Extract the (X, Y) coordinate from the center of the cell holding the provided text.  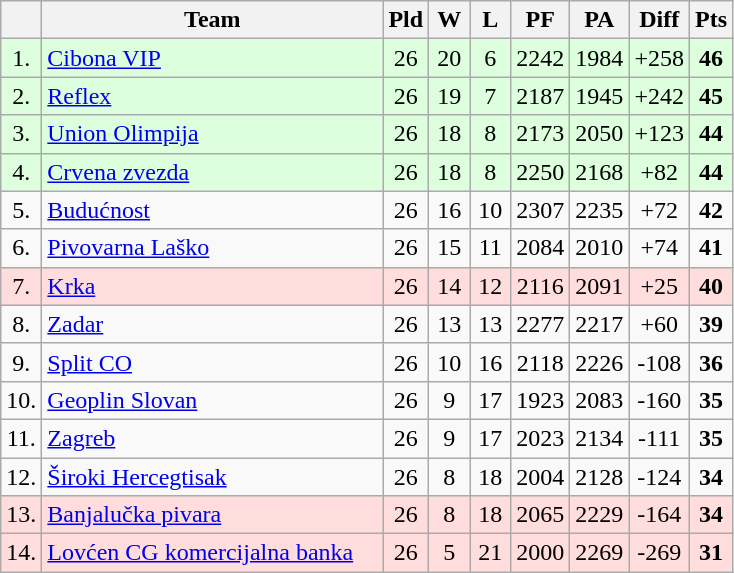
Krka (212, 286)
2269 (600, 553)
Union Olimpija (212, 134)
2128 (600, 477)
6 (490, 58)
2. (22, 96)
40 (710, 286)
+60 (660, 324)
Lovćen CG komercijalna banka (212, 553)
2118 (540, 362)
36 (710, 362)
2229 (600, 515)
2000 (540, 553)
45 (710, 96)
7. (22, 286)
39 (710, 324)
1984 (600, 58)
2307 (540, 210)
9. (22, 362)
2010 (600, 248)
2091 (600, 286)
Pld (406, 20)
Pts (710, 20)
20 (450, 58)
2083 (600, 400)
2065 (540, 515)
6. (22, 248)
2084 (540, 248)
42 (710, 210)
+258 (660, 58)
2116 (540, 286)
2250 (540, 172)
Team (212, 20)
Široki Hercegtisak (212, 477)
1923 (540, 400)
Zagreb (212, 438)
Budućnost (212, 210)
11 (490, 248)
41 (710, 248)
Cibona VIP (212, 58)
+82 (660, 172)
12 (490, 286)
L (490, 20)
Zadar (212, 324)
2226 (600, 362)
-164 (660, 515)
-111 (660, 438)
W (450, 20)
Pivovarna Laško (212, 248)
15 (450, 248)
+72 (660, 210)
Split CO (212, 362)
-160 (660, 400)
21 (490, 553)
2217 (600, 324)
11. (22, 438)
2023 (540, 438)
14. (22, 553)
31 (710, 553)
+123 (660, 134)
+242 (660, 96)
Geoplin Slovan (212, 400)
2134 (600, 438)
5. (22, 210)
-108 (660, 362)
3. (22, 134)
Diff (660, 20)
+74 (660, 248)
4. (22, 172)
2050 (600, 134)
2168 (600, 172)
14 (450, 286)
13. (22, 515)
2242 (540, 58)
Reflex (212, 96)
5 (450, 553)
46 (710, 58)
7 (490, 96)
1945 (600, 96)
-269 (660, 553)
8. (22, 324)
-124 (660, 477)
Crvena zvezda (212, 172)
+25 (660, 286)
19 (450, 96)
PA (600, 20)
1. (22, 58)
2187 (540, 96)
2004 (540, 477)
PF (540, 20)
2173 (540, 134)
2235 (600, 210)
12. (22, 477)
2277 (540, 324)
10. (22, 400)
Banjalučka pivara (212, 515)
